Search for the cell housing the specified text and yield its [x, y] center coordinate. 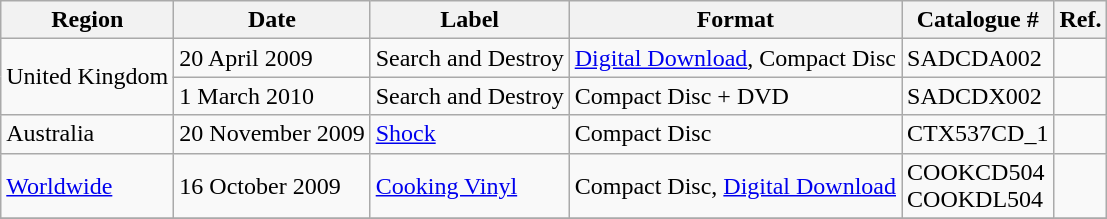
Ref. [1080, 20]
SADCDA002 [978, 58]
Date [272, 20]
Region [88, 20]
20 April 2009 [272, 58]
Label [470, 20]
COOKCD504COOKDL504 [978, 186]
Compact Disc, Digital Download [735, 186]
Compact Disc [735, 134]
16 October 2009 [272, 186]
Shock [470, 134]
Catalogue # [978, 20]
Compact Disc + DVD [735, 96]
Cooking Vinyl [470, 186]
Digital Download, Compact Disc [735, 58]
Format [735, 20]
Worldwide [88, 186]
Australia [88, 134]
CTX537CD_1 [978, 134]
SADCDX002 [978, 96]
1 March 2010 [272, 96]
United Kingdom [88, 77]
20 November 2009 [272, 134]
